Scan for the cell matching the given text and deliver its (X, Y) coordinate at center. 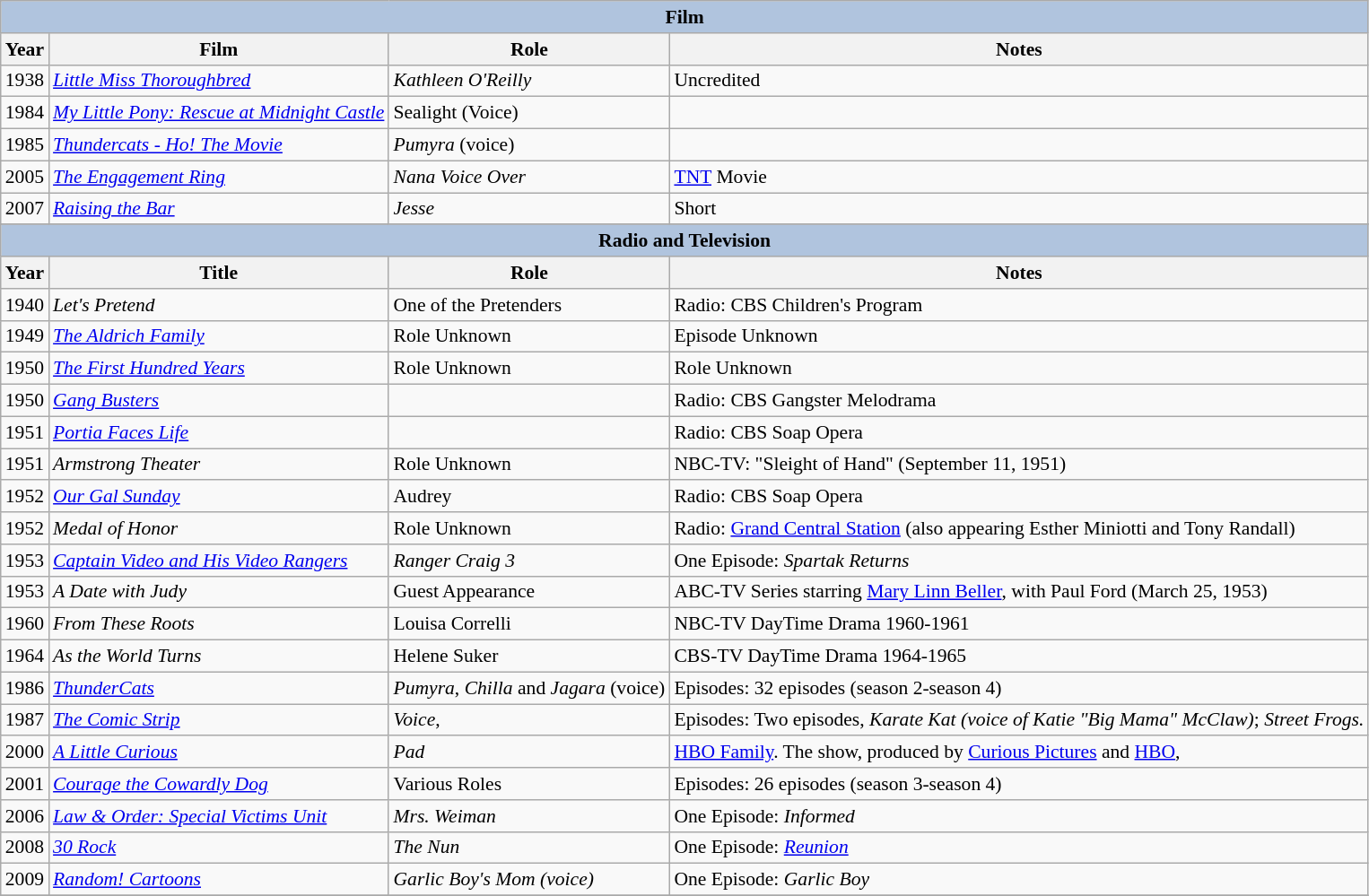
Let's Pretend (219, 305)
1964 (25, 657)
The Nun (529, 848)
Various Roles (529, 784)
HBO Family. The show, produced by Curious Pictures and HBO, (1019, 752)
Episodes: 26 episodes (season 3-season 4) (1019, 784)
Guest Appearance (529, 592)
Helene Suker (529, 657)
My Little Pony: Rescue at Midnight Castle (219, 113)
Short (1019, 209)
The Aldrich Family (219, 336)
1987 (25, 720)
The Engagement Ring (219, 177)
One Episode: Garlic Boy (1019, 880)
2006 (25, 816)
Uncredited (1019, 81)
Random! Cartoons (219, 880)
TNT Movie (1019, 177)
CBS-TV DayTime Drama 1964-1965 (1019, 657)
Nana Voice Over (529, 177)
1960 (25, 624)
One Episode: Reunion (1019, 848)
Kathleen O'Reilly (529, 81)
NBC-TV DayTime Drama 1960-1961 (1019, 624)
1940 (25, 305)
The Comic Strip (219, 720)
Portia Faces Life (219, 432)
Thundercats - Ho! The Movie (219, 145)
One Episode: Spartak Returns (1019, 561)
1938 (25, 81)
2009 (25, 880)
Captain Video and His Video Rangers (219, 561)
Law & Order: Special Victims Unit (219, 816)
ABC-TV Series starring Mary Linn Beller, with Paul Ford (March 25, 1953) (1019, 592)
One of the Pretenders (529, 305)
Garlic Boy's Mom (voice) (529, 880)
2000 (25, 752)
Radio: CBS Children's Program (1019, 305)
1986 (25, 688)
A Date with Judy (219, 592)
A Little Curious (219, 752)
Radio: CBS Gangster Melodrama (1019, 401)
The First Hundred Years (219, 369)
Our Gal Sunday (219, 497)
Mrs. Weiman (529, 816)
Louisa Correlli (529, 624)
From These Roots (219, 624)
ThunderCats (219, 688)
Sealight (Voice) (529, 113)
Pumyra (voice) (529, 145)
2005 (25, 177)
Voice, (529, 720)
Episodes: 32 episodes (season 2-season 4) (1019, 688)
Courage the Cowardly Dog (219, 784)
Radio: Grand Central Station (also appearing Esther Miniotti and Tony Randall) (1019, 528)
1949 (25, 336)
Radio and Television (685, 241)
Raising the Bar (219, 209)
One Episode: Informed (1019, 816)
Pumyra, Chilla and Jagara (voice) (529, 688)
1985 (25, 145)
Gang Busters (219, 401)
NBC-TV: "Sleight of Hand" (September 11, 1951) (1019, 465)
Armstrong Theater (219, 465)
Ranger Craig 3 (529, 561)
1984 (25, 113)
As the World Turns (219, 657)
Little Miss Thoroughbred (219, 81)
Pad (529, 752)
Title (219, 273)
Jesse (529, 209)
Episodes: Two episodes, Karate Kat (voice of Katie "Big Mama" McClaw); Street Frogs. (1019, 720)
2008 (25, 848)
2001 (25, 784)
Episode Unknown (1019, 336)
2007 (25, 209)
30 Rock (219, 848)
Audrey (529, 497)
Medal of Honor (219, 528)
